For the text-containing cell, return its midpoint in [x, y] coordinate format. 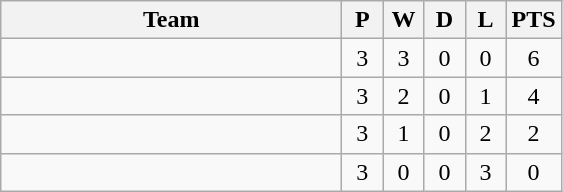
W [404, 20]
PTS [534, 20]
P [362, 20]
6 [534, 58]
Team [172, 20]
D [444, 20]
L [486, 20]
4 [534, 96]
